For the text-containing cell, return its midpoint in (x, y) coordinate format. 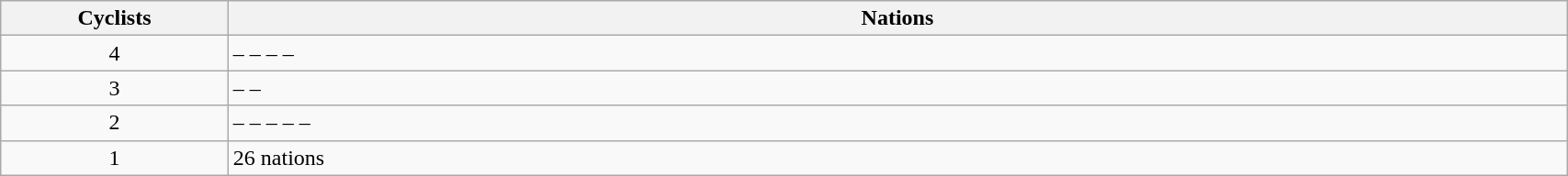
1 (115, 158)
– – (897, 88)
Nations (897, 18)
2 (115, 123)
– – – – – (897, 123)
Cyclists (115, 18)
3 (115, 88)
4 (115, 53)
26 nations (897, 158)
– – – – (897, 53)
